Return (x, y) of the center of cell containing provided text 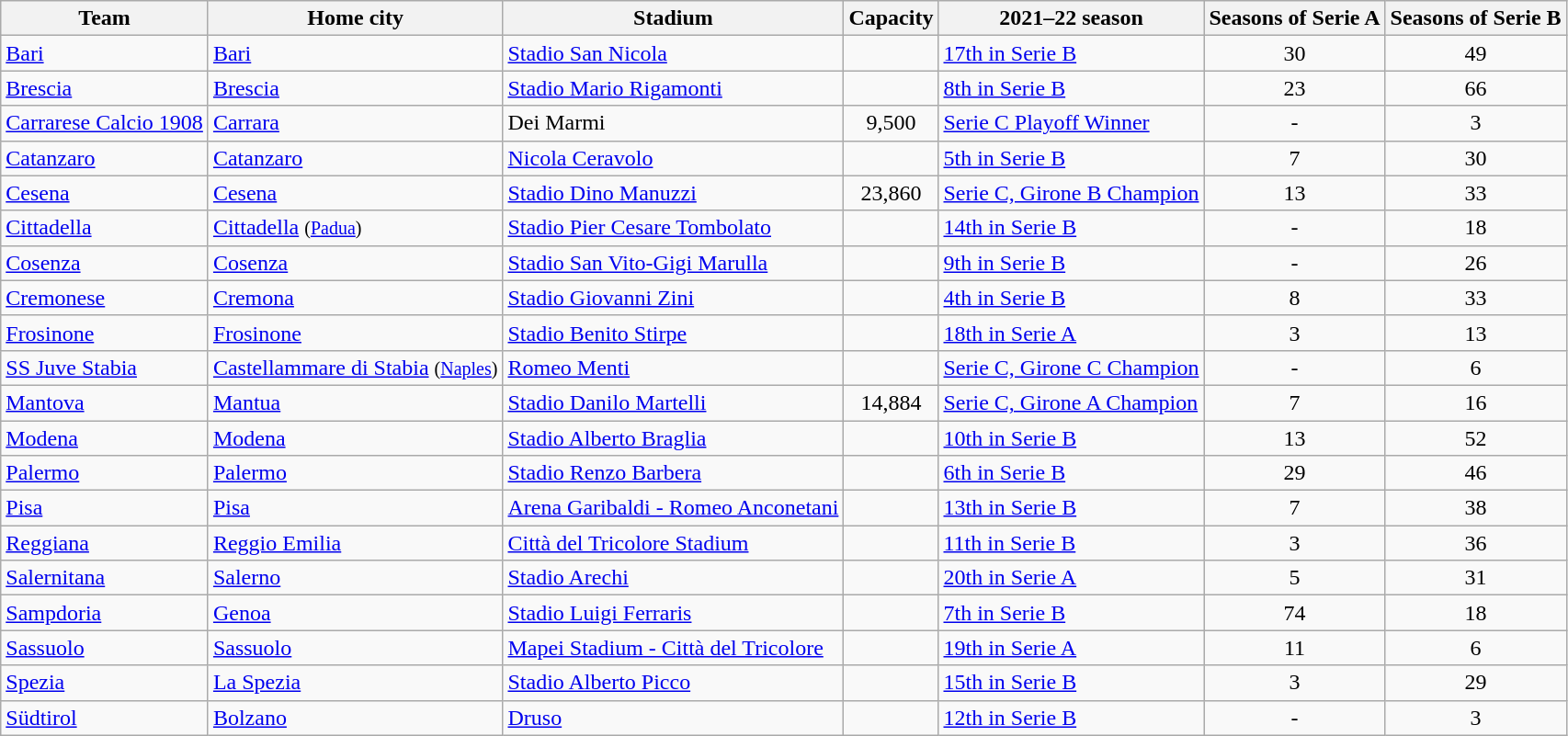
Città del Tricolore Stadium (673, 543)
Druso (673, 718)
23 (1294, 88)
Mantova (105, 402)
Serie C Playoff Winner (1072, 123)
SS Juve Stabia (105, 368)
Salerno (355, 578)
Stadio Pier Cesare Tombolato (673, 228)
Salernitana (105, 578)
Stadio San Vito-Gigi Marulla (673, 263)
6th in Serie B (1072, 473)
4th in Serie B (1072, 298)
19th in Serie A (1072, 648)
74 (1294, 613)
Reggiana (105, 543)
Cremona (355, 298)
11th in Serie B (1072, 543)
17th in Serie B (1072, 53)
5th in Serie B (1072, 158)
Serie C, Girone A Champion (1072, 402)
14,884 (892, 402)
Reggio Emilia (355, 543)
9th in Serie B (1072, 263)
Spezia (105, 683)
Stadio Luigi Ferraris (673, 613)
Carrarese Calcio 1908 (105, 123)
Stadio Arechi (673, 578)
5 (1294, 578)
La Spezia (355, 683)
Seasons of Serie B (1476, 18)
Capacity (892, 18)
Mantua (355, 402)
Carrara (355, 123)
Cremonese (105, 298)
Serie C, Girone C Champion (1072, 368)
20th in Serie A (1072, 578)
7th in Serie B (1072, 613)
23,860 (892, 193)
Stadio Mario Rigamonti (673, 88)
13th in Serie B (1072, 508)
15th in Serie B (1072, 683)
Stadium (673, 18)
Mapei Stadium - Città del Tricolore (673, 648)
Castellammare di Stabia (Naples) (355, 368)
Stadio Dino Manuzzi (673, 193)
Stadio Benito Stirpe (673, 333)
Romeo Menti (673, 368)
18th in Serie A (1072, 333)
Südtirol (105, 718)
10th in Serie B (1072, 438)
8th in Serie B (1072, 88)
Seasons of Serie A (1294, 18)
9,500 (892, 123)
Team (105, 18)
Stadio Giovanni Zini (673, 298)
14th in Serie B (1072, 228)
Cittadella (105, 228)
Cittadella (Padua) (355, 228)
52 (1476, 438)
46 (1476, 473)
Stadio Danilo Martelli (673, 402)
Stadio Alberto Braglia (673, 438)
Serie C, Girone B Champion (1072, 193)
49 (1476, 53)
Home city (355, 18)
Bolzano (355, 718)
66 (1476, 88)
31 (1476, 578)
38 (1476, 508)
Stadio Alberto Picco (673, 683)
36 (1476, 543)
2021–22 season (1072, 18)
Stadio San Nicola (673, 53)
8 (1294, 298)
26 (1476, 263)
Sampdoria (105, 613)
Dei Marmi (673, 123)
11 (1294, 648)
Stadio Renzo Barbera (673, 473)
16 (1476, 402)
Nicola Ceravolo (673, 158)
Arena Garibaldi - Romeo Anconetani (673, 508)
12th in Serie B (1072, 718)
Genoa (355, 613)
